Detect which cell encompasses the target text, then output its [X, Y] center coordinate. 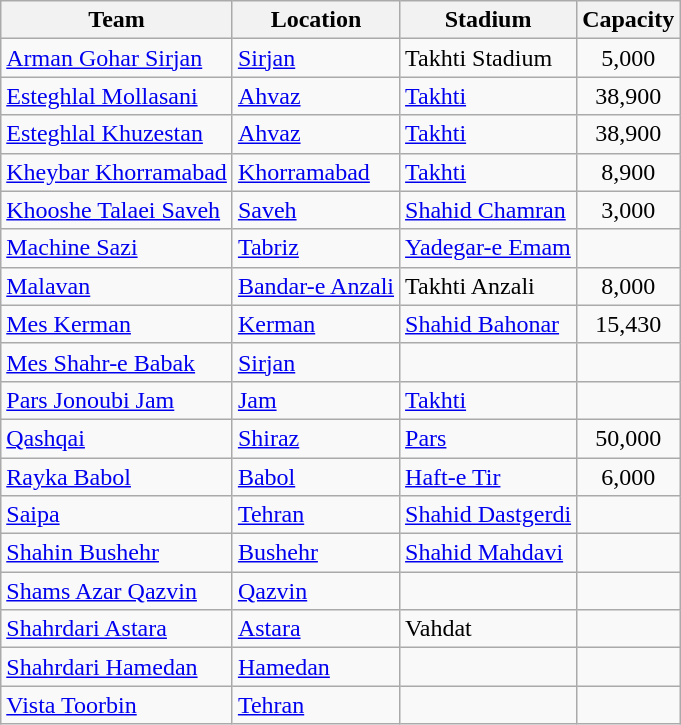
Kheybar Khorramabad [117, 172]
Takhti Stadium [488, 58]
Shahid Dastgerdi [488, 515]
Haft-e Tir [488, 477]
6,000 [628, 477]
Shahrdari Astara [117, 629]
Malavan [117, 286]
Shahid Chamran [488, 210]
Shams Azar Qazvin [117, 591]
Pars Jonoubi Jam [117, 400]
Location [316, 20]
Stadium [488, 20]
Vahdat [488, 629]
8,000 [628, 286]
Arman Gohar Sirjan [117, 58]
15,430 [628, 324]
Takhti Anzali [488, 286]
Babol [316, 477]
Esteghlal Mollasani [117, 96]
Yadegar-e Emam [488, 248]
Mes Kerman [117, 324]
Astara [316, 629]
Esteghlal Khuzestan [117, 134]
Pars [488, 438]
Rayka Babol [117, 477]
Khooshe Talaei Saveh [117, 210]
Capacity [628, 20]
Shahin Bushehr [117, 553]
5,000 [628, 58]
Hamedan [316, 667]
Vista Toorbin [117, 705]
Bandar-e Anzali [316, 286]
Shahid Bahonar [488, 324]
Shahid Mahdavi [488, 553]
Shahrdari Hamedan [117, 667]
Tabriz [316, 248]
Mes Shahr-e Babak [117, 362]
Jam [316, 400]
Qashqai [117, 438]
Saipa [117, 515]
Shiraz [316, 438]
Kerman [316, 324]
Bushehr [316, 553]
Saveh [316, 210]
3,000 [628, 210]
Qazvin [316, 591]
Machine Sazi [117, 248]
Team [117, 20]
8,900 [628, 172]
Khorramabad [316, 172]
50,000 [628, 438]
